Identify which cell holds the provided text, then report its (X, Y) central coordinate. 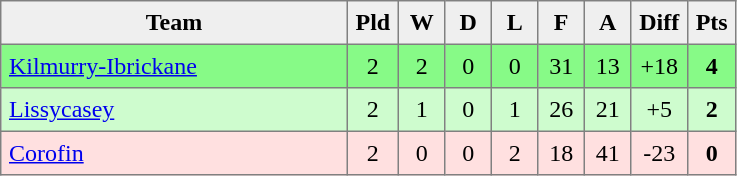
Pts (711, 23)
F (561, 23)
Team (174, 23)
4 (711, 66)
W (421, 23)
A (607, 23)
21 (607, 110)
Corofin (174, 153)
41 (607, 153)
-23 (659, 153)
18 (561, 153)
Diff (659, 23)
26 (561, 110)
31 (561, 66)
+18 (659, 66)
+5 (659, 110)
Kilmurry-Ibrickane (174, 66)
13 (607, 66)
Lissycasey (174, 110)
L (514, 23)
Pld (372, 23)
D (468, 23)
